Scan for the cell matching the given text and deliver its [X, Y] coordinate at center. 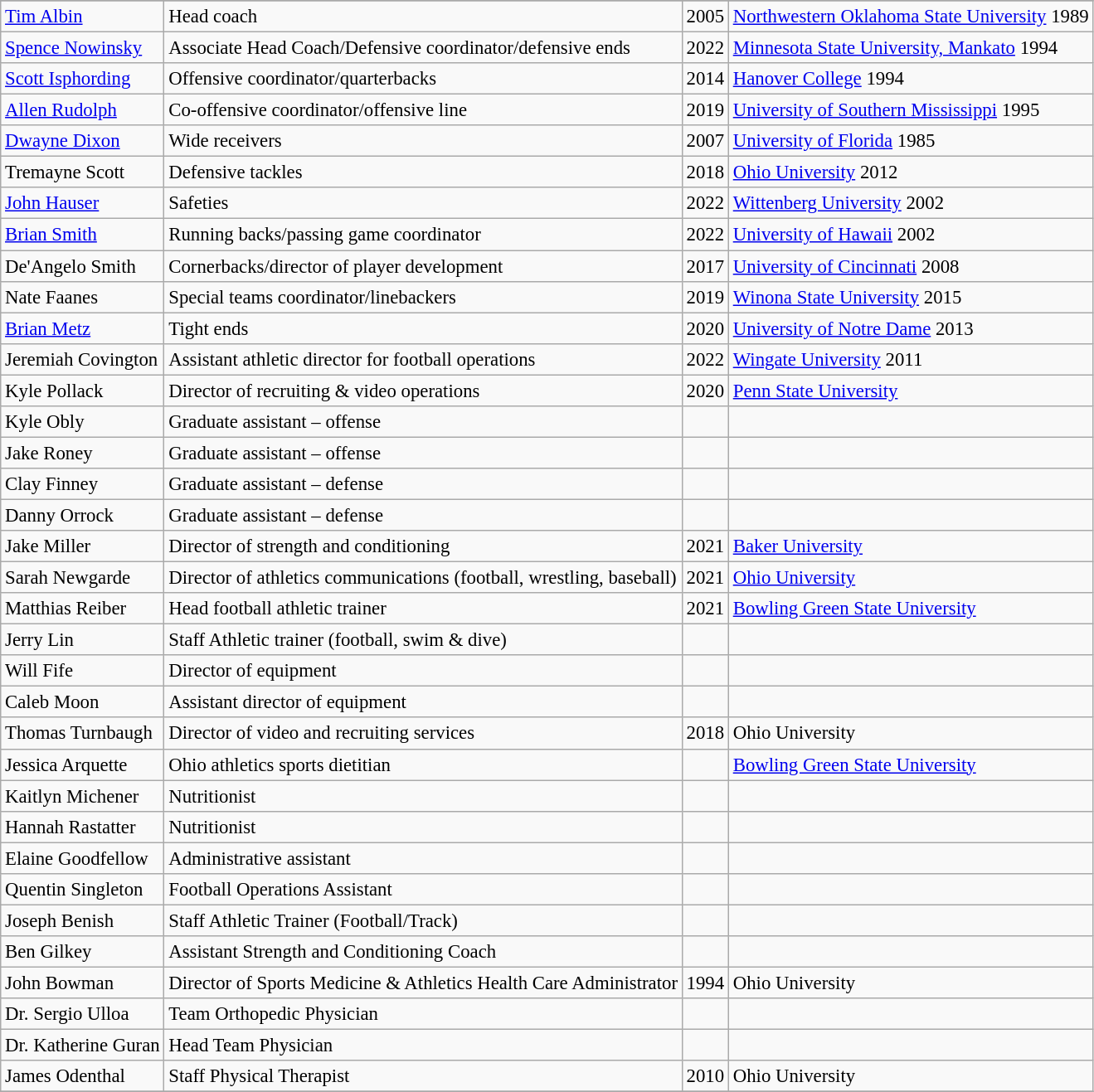
Jake Miller [83, 546]
Football Operations Assistant [423, 890]
Will Fife [83, 671]
Sarah Newgarde [83, 578]
Co-offensive coordinator/offensive line [423, 110]
Danny Orrock [83, 515]
Thomas Turnbaugh [83, 734]
University of Hawaii 2002 [911, 235]
Winona State University 2015 [911, 297]
Staff Athletic Trainer (Football/Track) [423, 920]
University of Florida 1985 [911, 141]
Assistant director of equipment [423, 702]
2005 [705, 17]
Kyle Obly [83, 422]
Dr. Katherine Guran [83, 1046]
Director of recruiting & video operations [423, 391]
Kaitlyn Michener [83, 796]
Scott Isphording [83, 79]
Running backs/passing game coordinator [423, 235]
Joseph Benish [83, 920]
2007 [705, 141]
Jessica Arquette [83, 764]
Wide receivers [423, 141]
Director of equipment [423, 671]
2014 [705, 79]
James Odenthal [83, 1076]
Caleb Moon [83, 702]
Northwestern Oklahoma State University 1989 [911, 17]
Allen Rudolph [83, 110]
Jeremiah Covington [83, 359]
Jake Roney [83, 453]
Staff Physical Therapist [423, 1076]
Team Orthopedic Physician [423, 1014]
Quentin Singleton [83, 890]
Wingate University 2011 [911, 359]
Dwayne Dixon [83, 141]
Special teams coordinator/linebackers [423, 297]
Director of video and recruiting services [423, 734]
Assistant athletic director for football operations [423, 359]
Tight ends [423, 328]
Kyle Pollack [83, 391]
2010 [705, 1076]
Brian Metz [83, 328]
Brian Smith [83, 235]
University of Southern Mississippi 1995 [911, 110]
Associate Head Coach/Defensive coordinator/defensive ends [423, 48]
Head Team Physician [423, 1046]
University of Cincinnati 2008 [911, 266]
Safeties [423, 203]
Cornerbacks/director of player development [423, 266]
De'Angelo Smith [83, 266]
Defensive tackles [423, 172]
Staff Athletic trainer (football, swim & dive) [423, 640]
John Hauser [83, 203]
Ben Gilkey [83, 952]
Nate Faanes [83, 297]
Director of strength and conditioning [423, 546]
Dr. Sergio Ulloa [83, 1014]
Director of Sports Medicine & Athletics Health Care Administrator [423, 983]
1994 [705, 983]
University of Notre Dame 2013 [911, 328]
Spence Nowinsky [83, 48]
2017 [705, 266]
Minnesota State University, Mankato 1994 [911, 48]
Penn State University [911, 391]
Head football athletic trainer [423, 609]
Elaine Goodfellow [83, 858]
Assistant Strength and Conditioning Coach [423, 952]
Head coach [423, 17]
Hannah Rastatter [83, 827]
Wittenberg University 2002 [911, 203]
Baker University [911, 546]
Ohio University 2012 [911, 172]
Hanover College 1994 [911, 79]
Offensive coordinator/quarterbacks [423, 79]
Ohio athletics sports dietitian [423, 764]
John Bowman [83, 983]
Matthias Reiber [83, 609]
Clay Finney [83, 484]
Tremayne Scott [83, 172]
Tim Albin [83, 17]
Jerry Lin [83, 640]
Director of athletics communications (football, wrestling, baseball) [423, 578]
Administrative assistant [423, 858]
